From the cell containing the given text, extract its center point as (X, Y) coordinate. 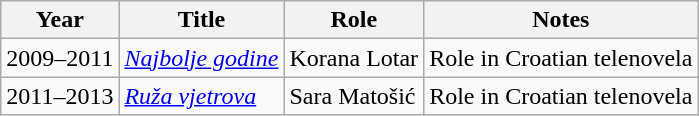
Notes (561, 20)
Ruža vjetrova (202, 96)
Korana Lotar (354, 58)
Year (60, 20)
2011–2013 (60, 96)
Sara Matošić (354, 96)
Najbolje godine (202, 58)
Title (202, 20)
2009–2011 (60, 58)
Role (354, 20)
